Find where the given text appears and provide that cell's center as (X, Y) coordinate. 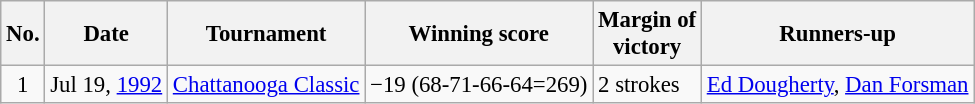
No. (23, 34)
Chattanooga Classic (266, 85)
Runners-up (837, 34)
Winning score (479, 34)
2 strokes (648, 85)
Margin ofvictory (648, 34)
1 (23, 85)
Tournament (266, 34)
−19 (68-71-66-64=269) (479, 85)
Jul 19, 1992 (106, 85)
Ed Dougherty, Dan Forsman (837, 85)
Date (106, 34)
